Locate the cell with the specified text and output its [X, Y] center coordinate. 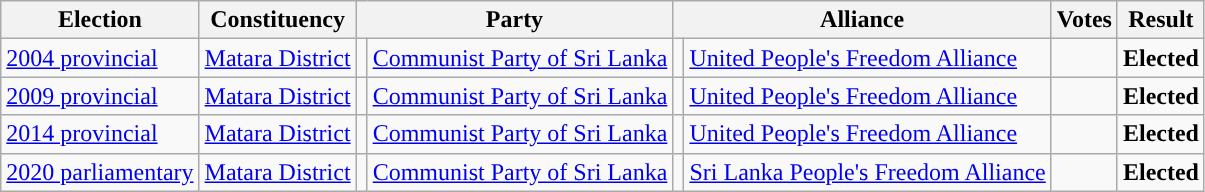
Sri Lanka People's Freedom Alliance [868, 172]
Result [1160, 20]
Party [514, 20]
Constituency [278, 20]
2020 parliamentary [100, 172]
Votes [1084, 20]
2014 provincial [100, 134]
Election [100, 20]
2004 provincial [100, 58]
Alliance [862, 20]
2009 provincial [100, 96]
